Scan for the cell matching the given text and deliver its [X, Y] coordinate at center. 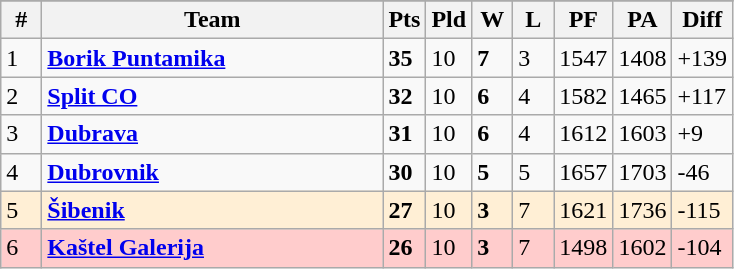
Diff [702, 20]
31 [404, 134]
1465 [642, 96]
-104 [702, 248]
1703 [642, 172]
Kaštel Galerija [212, 248]
-46 [702, 172]
35 [404, 58]
1498 [584, 248]
1 [22, 58]
Pts [404, 20]
Pld [449, 20]
PF [584, 20]
Dubrava [212, 134]
PA [642, 20]
# [22, 20]
32 [404, 96]
1582 [584, 96]
+9 [702, 134]
L [534, 20]
1547 [584, 58]
Dubrovnik [212, 172]
27 [404, 210]
-115 [702, 210]
2 [22, 96]
1621 [584, 210]
Team [212, 20]
30 [404, 172]
26 [404, 248]
Šibenik [212, 210]
1736 [642, 210]
1602 [642, 248]
+117 [702, 96]
1603 [642, 134]
Split CO [212, 96]
1657 [584, 172]
W [492, 20]
1408 [642, 58]
+139 [702, 58]
Borik Puntamika [212, 58]
1612 [584, 134]
